Identify which cell holds the provided text, then report its (X, Y) central coordinate. 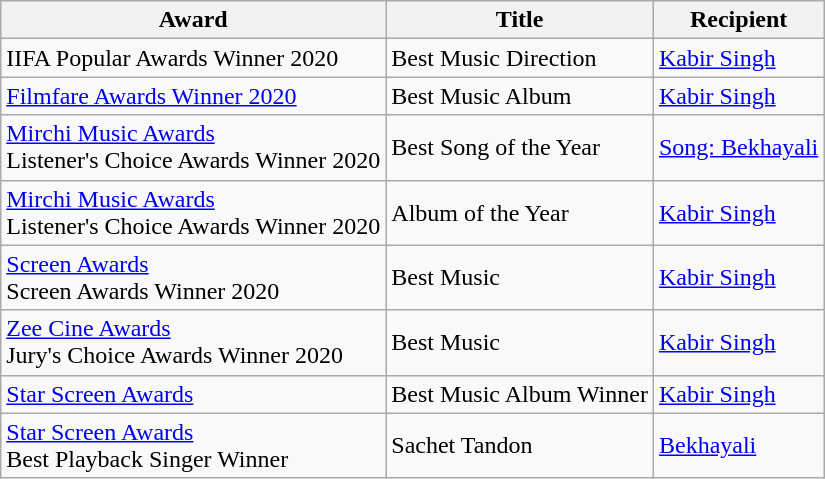
Screen AwardsScreen Awards Winner 2020 (194, 278)
Best Music Album (520, 96)
Award (194, 20)
Star Screen Awards (194, 394)
Sachet Tandon (520, 446)
Best Song of the Year (520, 148)
Filmfare Awards Winner 2020 (194, 96)
Title (520, 20)
Zee Cine AwardsJury's Choice Awards Winner 2020 (194, 342)
Album of the Year (520, 212)
Bekhayali (738, 446)
IIFA Popular Awards Winner 2020 (194, 58)
Star Screen AwardsBest Playback Singer Winner (194, 446)
Best Music Album Winner (520, 394)
Recipient (738, 20)
Best Music Direction (520, 58)
Song: Bekhayali (738, 148)
